Determine the (x, y) coordinate at the center of the cell enclosing the given text.  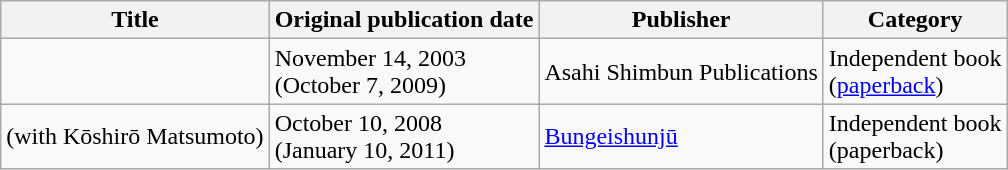
November 14, 2003(October 7, 2009) (404, 72)
Category (915, 20)
(with Kōshirō Matsumoto) (135, 136)
Original publication date (404, 20)
Title (135, 20)
Publisher (681, 20)
Asahi Shimbun Publications (681, 72)
Bungeishunjū (681, 136)
October 10, 2008(January 10, 2011) (404, 136)
